Extract the [X, Y] coordinate from the center of the cell holding the provided text.  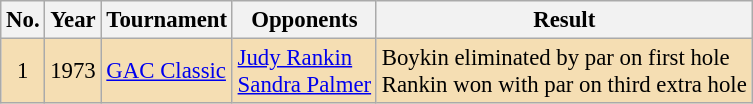
Year [73, 20]
Tournament [166, 20]
1 [23, 72]
GAC Classic [166, 72]
Judy Rankin Sandra Palmer [304, 72]
No. [23, 20]
Opponents [304, 20]
Result [564, 20]
1973 [73, 72]
Boykin eliminated by par on first holeRankin won with par on third extra hole [564, 72]
